Identify which cell holds the provided text, then report its (x, y) central coordinate. 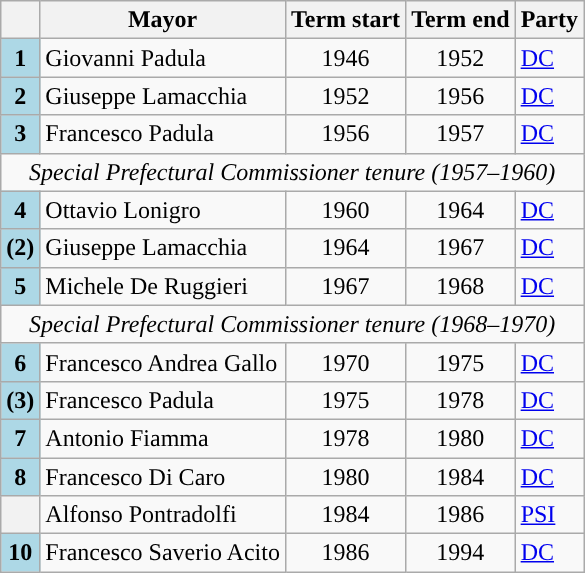
Ottavio Lonigro (163, 210)
10 (20, 553)
Term end (461, 20)
7 (20, 438)
1968 (461, 286)
Term start (345, 20)
6 (20, 362)
1960 (345, 210)
Special Prefectural Commissioner tenure (1957–1960) (292, 172)
8 (20, 477)
Michele De Ruggieri (163, 286)
Francesco Andrea Gallo (163, 362)
PSI (549, 515)
Special Prefectural Commissioner tenure (1968–1970) (292, 324)
1946 (345, 58)
(2) (20, 248)
1994 (461, 553)
Francesco Di Caro (163, 477)
5 (20, 286)
Party (549, 20)
(3) (20, 400)
1957 (461, 134)
2 (20, 96)
1 (20, 58)
Mayor (163, 20)
Francesco Saverio Acito (163, 553)
Antonio Fiamma (163, 438)
3 (20, 134)
Giovanni Padula (163, 58)
1970 (345, 362)
4 (20, 210)
Alfonso Pontradolfi (163, 515)
